Extract the [x, y] coordinate from the center of the cell holding the provided text.  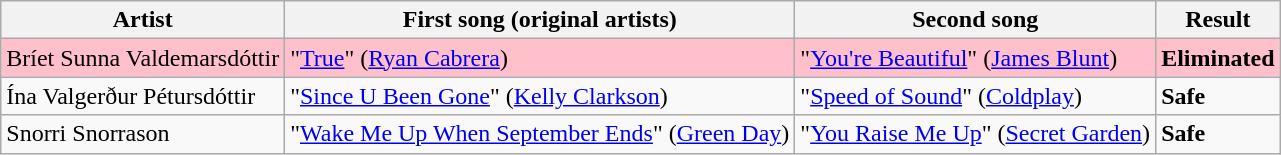
"True" (Ryan Cabrera) [540, 58]
Snorri Snorrason [143, 134]
"Since U Been Gone" (Kelly Clarkson) [540, 96]
"You Raise Me Up" (Secret Garden) [976, 134]
Second song [976, 20]
"You're Beautiful" (James Blunt) [976, 58]
Eliminated [1218, 58]
Result [1218, 20]
Artist [143, 20]
"Wake Me Up When September Ends" (Green Day) [540, 134]
"Speed of Sound" (Coldplay) [976, 96]
Bríet Sunna Valdemarsdóttir [143, 58]
First song (original artists) [540, 20]
Ína Valgerður Pétursdóttir [143, 96]
